Locate the cell with the specified text and output its (x, y) center coordinate. 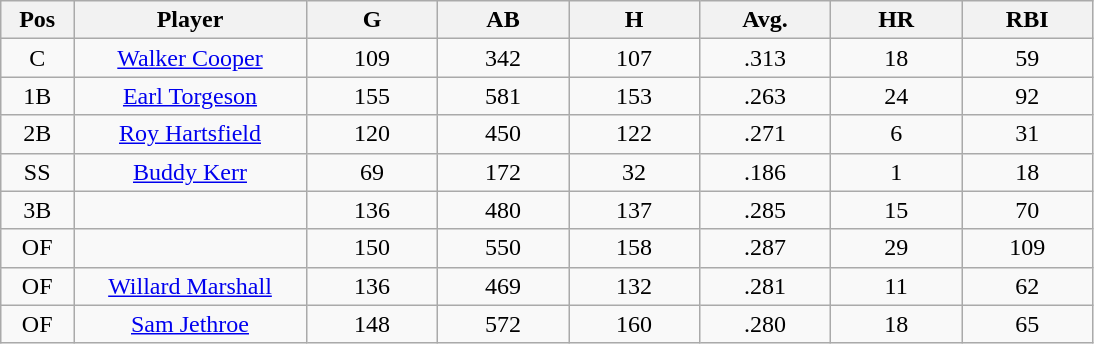
.271 (766, 134)
.285 (766, 210)
32 (634, 172)
C (38, 58)
Player (190, 20)
.313 (766, 58)
11 (896, 286)
Avg. (766, 20)
SS (38, 172)
132 (634, 286)
Roy Hartsfield (190, 134)
342 (504, 58)
62 (1028, 286)
15 (896, 210)
6 (896, 134)
150 (372, 248)
572 (504, 324)
122 (634, 134)
Walker Cooper (190, 58)
137 (634, 210)
450 (504, 134)
HR (896, 20)
69 (372, 172)
59 (1028, 58)
H (634, 20)
1 (896, 172)
107 (634, 58)
AB (504, 20)
.263 (766, 96)
172 (504, 172)
3B (38, 210)
G (372, 20)
RBI (1028, 20)
Pos (38, 20)
65 (1028, 324)
550 (504, 248)
.186 (766, 172)
Willard Marshall (190, 286)
155 (372, 96)
1B (38, 96)
160 (634, 324)
Earl Torgeson (190, 96)
469 (504, 286)
120 (372, 134)
92 (1028, 96)
.281 (766, 286)
148 (372, 324)
158 (634, 248)
.287 (766, 248)
2B (38, 134)
Buddy Kerr (190, 172)
480 (504, 210)
24 (896, 96)
Sam Jethroe (190, 324)
.280 (766, 324)
70 (1028, 210)
153 (634, 96)
31 (1028, 134)
29 (896, 248)
581 (504, 96)
